Detect which cell encompasses the target text, then output its [X, Y] center coordinate. 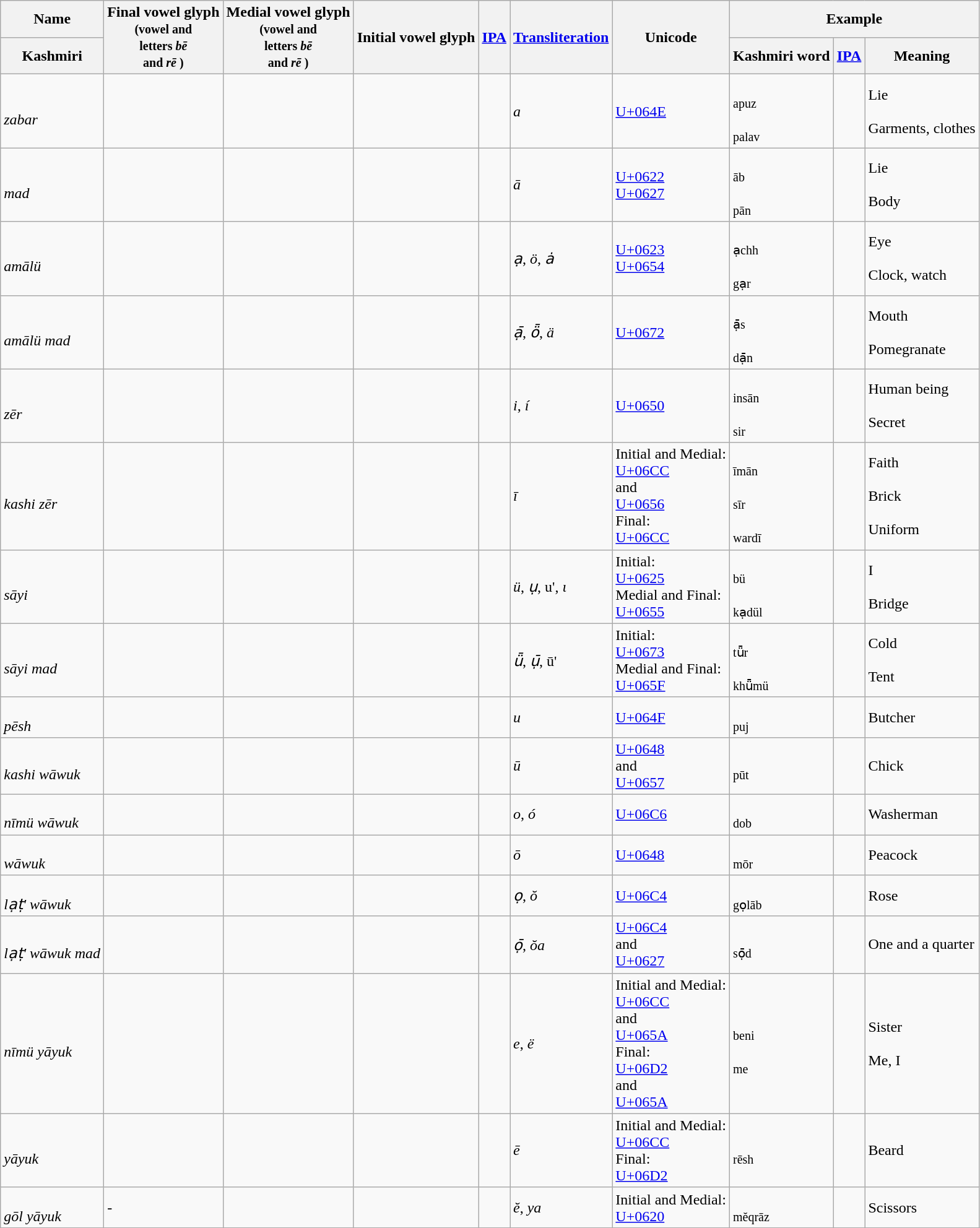
U+06C4 [671, 896]
ạ̄sdạ̄n [781, 332]
EyeClock, watch [922, 259]
U+064F [671, 717]
mōr [781, 854]
ọ, ŏ [561, 896]
a [561, 111]
ĕ, ya [561, 1207]
U+0650 [671, 406]
SisterMe, I [922, 1044]
U+0623U+0654 [671, 259]
puj [781, 717]
ō [561, 854]
Initial:U+0673Medial and Final:U+065F [671, 660]
insānsir [781, 406]
Initial and Medial:U+06CCFinal:U+06D2 [671, 1150]
Human beingSecret [922, 406]
ạ, ö, ȧ [561, 259]
Chick [922, 766]
nīmü wāwuk [52, 815]
Final vowel glyph (vowel andletters bē and rē ) [163, 37]
yāyuk [52, 1150]
LieBody [922, 184]
U+06C6 [671, 815]
pēsh [52, 717]
apuzpalav [781, 111]
Initial and Medial:U+0620 [671, 1207]
ạchhgạr [781, 259]
Butcher [922, 717]
ạ̄, ȫ, ä [561, 332]
ābpān [781, 184]
nīmü yāyuk [52, 1044]
tǖrkhǖmü [781, 660]
īmānsīrwardī [781, 496]
bükạdül [781, 587]
sāyi [52, 587]
ǖ, ụ̄, ū' [561, 660]
ọ̄, ŏa [561, 945]
U+064E [671, 111]
sāyi mad [52, 660]
sọ̄d [781, 945]
ColdTent [922, 660]
U+0622U+0627 [671, 184]
Scissors [922, 1207]
Unicode [671, 37]
Example [854, 19]
Washerman [922, 815]
Name [52, 19]
MouthPomegranate [922, 332]
U+0648 [671, 854]
Kashmiri [52, 56]
Medial vowel glyph (vowel andletters bē and rē ) [288, 37]
gōl yāyuk [52, 1207]
Initial vowel glyph [416, 37]
gọlāb [781, 896]
benime [781, 1044]
U+0648andU+0657 [671, 766]
Rose [922, 896]
o, ó [561, 815]
ē [561, 1150]
mĕqrāz [781, 1207]
Beard [922, 1150]
i, í [561, 406]
amālü [52, 259]
wāwuk [52, 854]
pūt [781, 766]
zabar [52, 111]
amālü mad [52, 332]
- [163, 1207]
Initial:U+0625Medial and Final:U+0655 [671, 587]
dob [781, 815]
Transliteration [561, 37]
rēsh [781, 1150]
ā [561, 184]
kashi wāwuk [52, 766]
One and a quarter [922, 945]
ü, ụ, u', ι [561, 587]
IBridge [922, 587]
ū [561, 766]
Kashmiri word [781, 56]
zēr [52, 406]
LieGarments, clothes [922, 111]
kashi zēr [52, 496]
U+0672 [671, 332]
Initial and Medial:U+06CCandU+065AFinal:U+06D2andU+065A [671, 1044]
lạṭ' wāwuk mad [52, 945]
mad [52, 184]
e, ë [561, 1044]
Peacock [922, 854]
lạṭ' wāwuk [52, 896]
FaithBrickUniform [922, 496]
u [561, 717]
U+06C4andU+0627 [671, 945]
ī [561, 496]
Initial and Medial:U+06CCandU+0656Final:U+06CC [671, 496]
Meaning [922, 56]
